Provide the [x, y] coordinate of the cell's center where the given text is located.  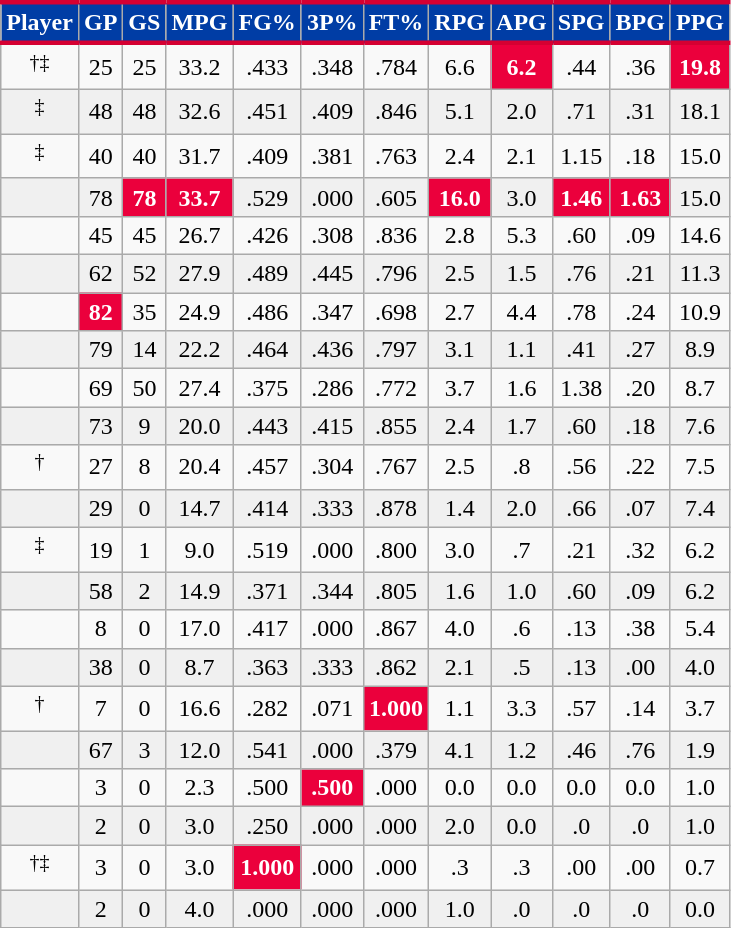
3P% [332, 22]
.22 [640, 468]
.805 [396, 591]
29 [100, 508]
.767 [396, 468]
.529 [267, 197]
18.1 [700, 112]
.381 [332, 156]
.417 [267, 629]
.8 [522, 468]
14 [144, 350]
27.9 [200, 274]
APG [522, 22]
1.7 [522, 426]
.344 [332, 591]
.27 [640, 350]
GP [100, 22]
5.1 [460, 112]
.36 [640, 66]
11.3 [700, 274]
62 [100, 274]
16.0 [460, 197]
.867 [396, 629]
.375 [267, 388]
9 [144, 426]
.846 [396, 112]
9.0 [200, 550]
.308 [332, 236]
10.9 [700, 312]
14.6 [700, 236]
.66 [581, 508]
.489 [267, 274]
.605 [396, 197]
SPG [581, 22]
.519 [267, 550]
4.1 [460, 750]
14.9 [200, 591]
.57 [581, 708]
20.0 [200, 426]
.250 [267, 826]
.5 [522, 667]
33.2 [200, 66]
.878 [396, 508]
1 [144, 550]
1.63 [640, 197]
.796 [396, 274]
67 [100, 750]
.772 [396, 388]
.436 [332, 350]
6.6 [460, 66]
69 [100, 388]
5.4 [700, 629]
38 [100, 667]
16.6 [200, 708]
1.46 [581, 197]
27.4 [200, 388]
19 [100, 550]
.44 [581, 66]
.46 [581, 750]
.464 [267, 350]
.800 [396, 550]
.71 [581, 112]
.414 [267, 508]
.7 [522, 550]
2.3 [200, 788]
2.8 [460, 236]
RPG [460, 22]
.797 [396, 350]
.379 [396, 750]
.443 [267, 426]
1.4 [460, 508]
26.7 [200, 236]
1.9 [700, 750]
58 [100, 591]
7.5 [700, 468]
3.3 [522, 708]
4.4 [522, 312]
32.6 [200, 112]
17.0 [200, 629]
.347 [332, 312]
.862 [396, 667]
.07 [640, 508]
.486 [267, 312]
GS [144, 22]
19.8 [700, 66]
7 [100, 708]
.31 [640, 112]
.433 [267, 66]
.282 [267, 708]
35 [144, 312]
33.7 [200, 197]
.541 [267, 750]
50 [144, 388]
24.9 [200, 312]
5.3 [522, 236]
27 [100, 468]
7.6 [700, 426]
PPG [700, 22]
.451 [267, 112]
.32 [640, 550]
.20 [640, 388]
FT% [396, 22]
.56 [581, 468]
12.0 [200, 750]
.763 [396, 156]
.24 [640, 312]
.363 [267, 667]
.6 [522, 629]
.348 [332, 66]
.445 [332, 274]
BPG [640, 22]
.836 [396, 236]
.286 [332, 388]
7.4 [700, 508]
8.9 [700, 350]
73 [100, 426]
.457 [267, 468]
.78 [581, 312]
.071 [332, 708]
14.7 [200, 508]
1.38 [581, 388]
.14 [640, 708]
MPG [200, 22]
79 [100, 350]
3.1 [460, 350]
.38 [640, 629]
.784 [396, 66]
FG% [267, 22]
.371 [267, 591]
20.4 [200, 468]
.304 [332, 468]
.855 [396, 426]
.426 [267, 236]
.41 [581, 350]
82 [100, 312]
Player [40, 22]
1.2 [522, 750]
.698 [396, 312]
2.7 [460, 312]
0.7 [700, 868]
22.2 [200, 350]
31.7 [200, 156]
1.15 [581, 156]
.415 [332, 426]
52 [144, 274]
1.5 [522, 274]
